Find where the given text appears and provide that cell's center as [x, y] coordinate. 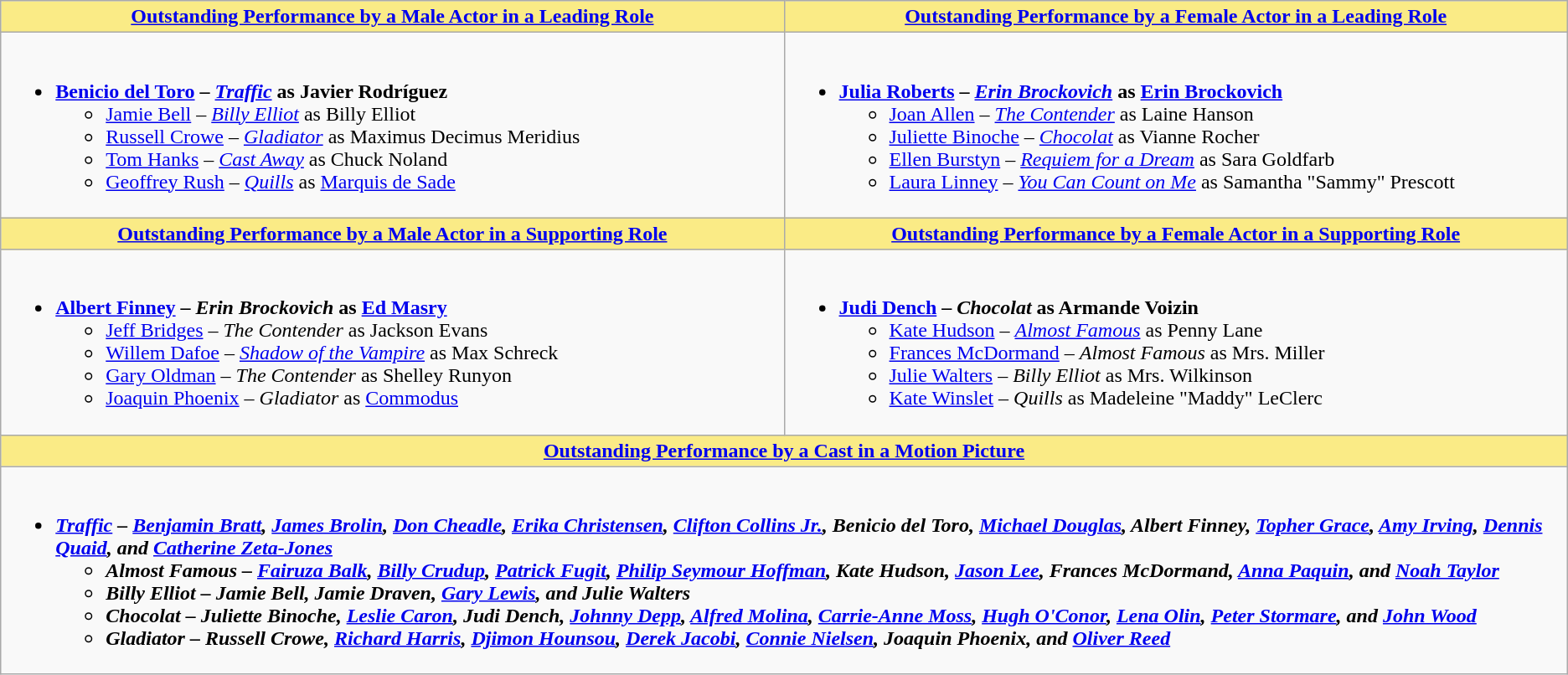
Outstanding Performance by a Female Actor in a Supporting Role [1176, 234]
Outstanding Performance by a Male Actor in a Leading Role [392, 17]
Outstanding Performance by a Cast in a Motion Picture [784, 451]
Outstanding Performance by a Female Actor in a Leading Role [1176, 17]
Outstanding Performance by a Male Actor in a Supporting Role [392, 234]
